Locate the cell with the specified text and output its (X, Y) center coordinate. 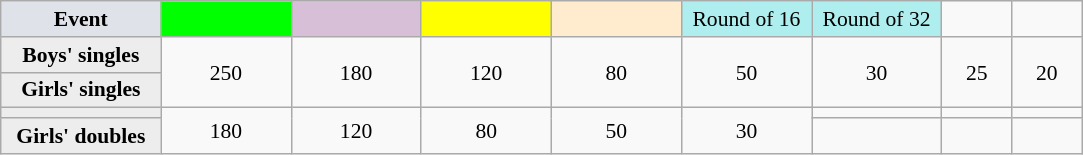
25 (977, 72)
Girls' singles (81, 90)
250 (226, 72)
20 (1047, 72)
Event (81, 19)
Round of 32 (877, 19)
Girls' doubles (81, 136)
Boys' singles (81, 55)
Round of 16 (746, 19)
